Capture the cell that displays the provided text and extract its (x, y) central coordinate. 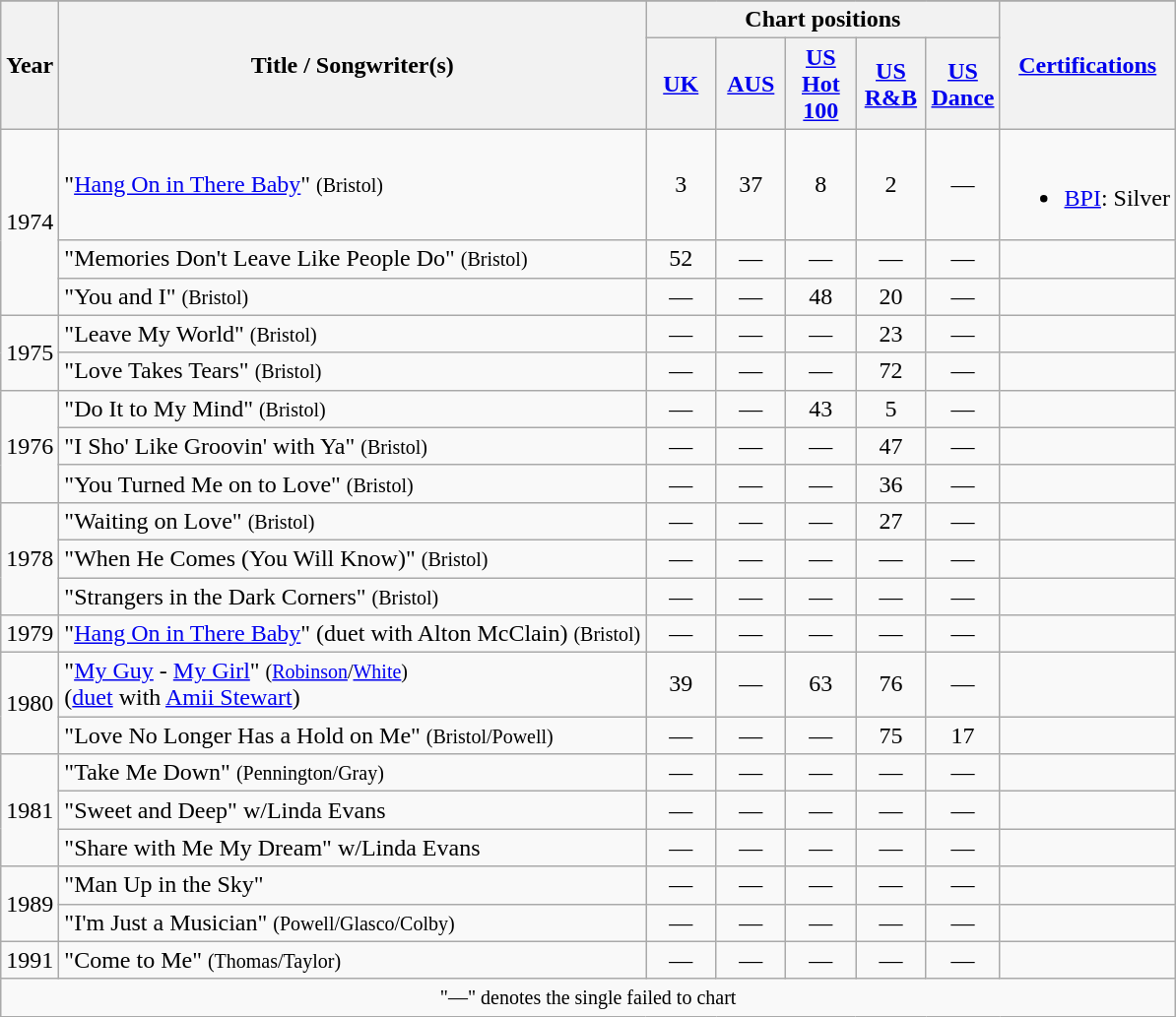
US Dance (963, 84)
"Hang On in There Baby" (Bristol) (353, 185)
43 (821, 409)
"Hang On in There Baby" (duet with Alton McClain) (Bristol) (353, 634)
"Waiting on Love" (Bristol) (353, 521)
Certifications (1087, 65)
"Man Up in the Sky" (353, 885)
23 (890, 334)
75 (890, 735)
Title / Songwriter(s) (353, 65)
US R&B (890, 84)
"You Turned Me on to Love" (Bristol) (353, 483)
"My Guy - My Girl" (Robinson/White)(duet with Amii Stewart) (353, 685)
1979 (30, 634)
US Hot 100 (821, 84)
52 (682, 259)
1980 (30, 703)
Chart positions (823, 20)
39 (682, 685)
"Love No Longer Has a Hold on Me" (Bristol/Powell) (353, 735)
"Sweet and Deep" w/Linda Evans (353, 810)
"I Sho' Like Groovin' with Ya" (Bristol) (353, 446)
"You and I" (Bristol) (353, 296)
"Come to Me" (Thomas/Taylor) (353, 960)
Year (30, 65)
AUS (751, 84)
36 (890, 483)
63 (821, 685)
2 (890, 185)
1974 (30, 222)
37 (751, 185)
76 (890, 685)
"When He Comes (You Will Know)" (Bristol) (353, 558)
72 (890, 371)
5 (890, 409)
47 (890, 446)
"Do It to My Mind" (Bristol) (353, 409)
20 (890, 296)
1976 (30, 446)
1989 (30, 904)
1991 (30, 960)
1978 (30, 558)
"—" denotes the single failed to chart (589, 997)
"I'm Just a Musician" (Powell/Glasco/Colby) (353, 922)
"Memories Don't Leave Like People Do" (Bristol) (353, 259)
"Share with Me My Dream" w/Linda Evans (353, 848)
1981 (30, 810)
48 (821, 296)
"Take Me Down" (Pennington/Gray) (353, 773)
1975 (30, 352)
"Leave My World" (Bristol) (353, 334)
3 (682, 185)
"Strangers in the Dark Corners" (Bristol) (353, 596)
BPI: Silver (1087, 185)
27 (890, 521)
17 (963, 735)
"Love Takes Tears" (Bristol) (353, 371)
8 (821, 185)
UK (682, 84)
